Pinpoint the cell where the given text exists, returning its (X, Y) midpoint coordinate. 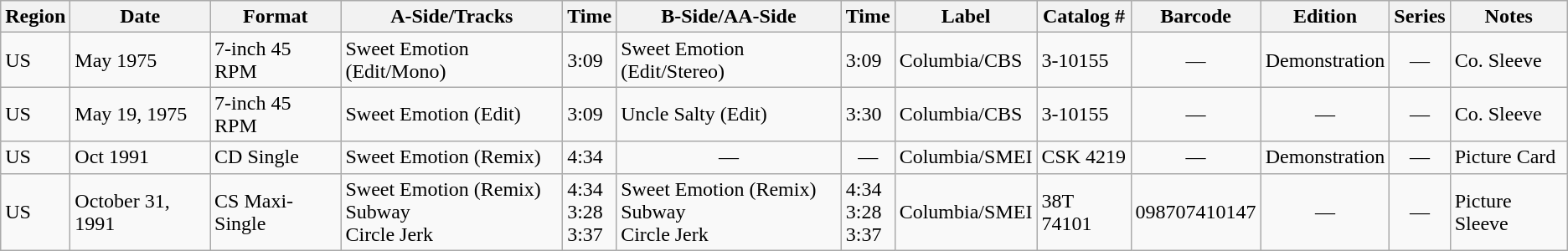
CD Single (276, 157)
Picture Sleeve (1509, 212)
3:30 (868, 114)
4:34 (590, 157)
CS Maxi-Single (276, 212)
Format (276, 17)
A-Side/Tracks (452, 17)
CSK 4219 (1084, 157)
Uncle Salty (Edit) (729, 114)
B-Side/AA-Side (729, 17)
Sweet Emotion (Remix) (452, 157)
Edition (1325, 17)
Sweet Emotion (Edit/Stereo) (729, 60)
Date (141, 17)
Label (966, 17)
October 31, 1991 (141, 212)
Notes (1509, 17)
Sweet Emotion (Edit/Mono) (452, 60)
May 19, 1975 (141, 114)
May 1975 (141, 60)
Catalog # (1084, 17)
38T 74101 (1084, 212)
098707410147 (1196, 212)
Series (1420, 17)
Oct 1991 (141, 157)
Region (35, 17)
Picture Card (1509, 157)
Sweet Emotion (Edit) (452, 114)
Barcode (1196, 17)
